Search for the cell housing the specified text and yield its [x, y] center coordinate. 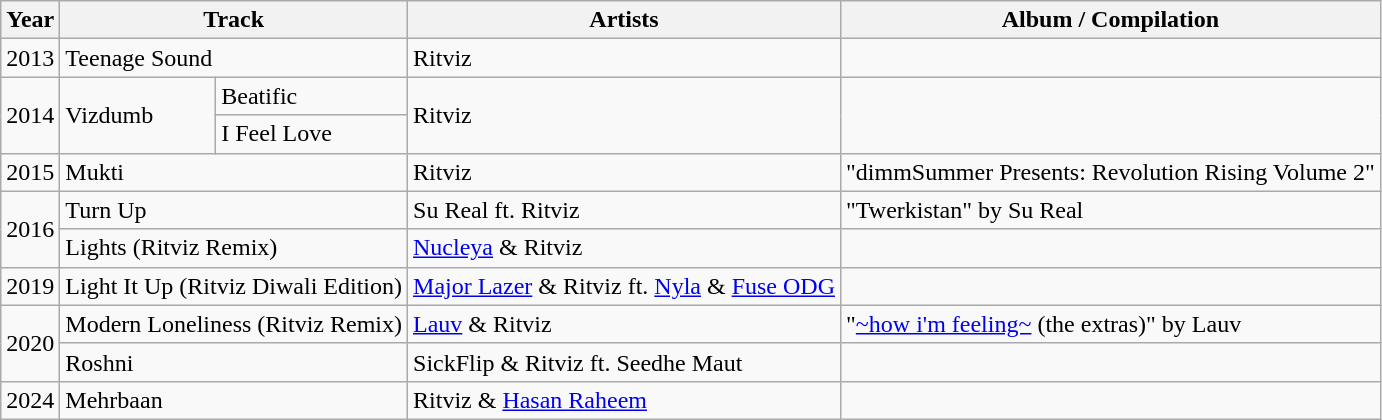
Turn Up [234, 210]
I Feel Love [312, 134]
Lights (Ritviz Remix) [234, 248]
"~how i'm feeling~ (the extras)" by Lauv [1111, 324]
SickFlip & Ritviz ft. Seedhe Maut [624, 362]
Su Real ft. Ritviz [624, 210]
Ritviz & Hasan Raheem [624, 400]
Teenage Sound [234, 58]
2016 [30, 229]
2024 [30, 400]
Modern Loneliness (Ritviz Remix) [234, 324]
Artists [624, 20]
Nucleya & Ritviz [624, 248]
Roshni [234, 362]
Track [234, 20]
Album / Compilation [1111, 20]
Mehrbaan [234, 400]
2020 [30, 343]
Mukti [234, 172]
"dimmSummer Presents: Revolution Rising Volume 2" [1111, 172]
2014 [30, 115]
2015 [30, 172]
2013 [30, 58]
Year [30, 20]
Lauv & Ritviz [624, 324]
"Twerkistan" by Su Real [1111, 210]
Beatific [312, 96]
Major Lazer & Ritviz ft. Nyla & Fuse ODG [624, 286]
Vizdumb [138, 115]
Light It Up (Ritviz Diwali Edition) [234, 286]
2019 [30, 286]
